Identify which cell holds the provided text, then report its [X, Y] central coordinate. 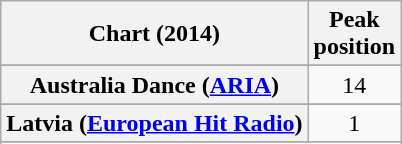
Chart (2014) [154, 34]
14 [354, 85]
1 [354, 123]
Australia Dance (ARIA) [154, 85]
Latvia (European Hit Radio) [154, 123]
Peakposition [354, 34]
